Output the (X, Y) coordinate of the center of the cell containing the given text.  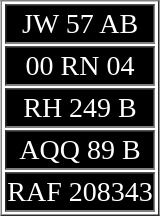
RH 249 B (80, 108)
JW 57 AB (80, 24)
00 RN 04 (80, 66)
AQQ 89 B (80, 150)
RAF 208343 (80, 192)
